Search for the cell housing the specified text and yield its [X, Y] center coordinate. 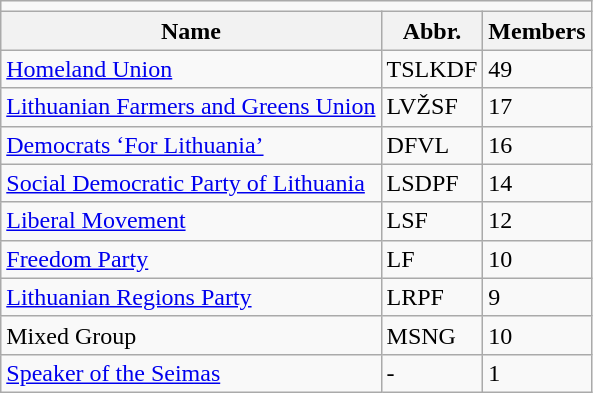
Abbr. [432, 31]
12 [537, 221]
Lithuanian Regions Party [191, 297]
LSF [432, 221]
- [432, 373]
LSDPF [432, 183]
Lithuanian Farmers and Greens Union [191, 107]
TSLKDF [432, 69]
Members [537, 31]
17 [537, 107]
9 [537, 297]
Social Democratic Party of Lithuania [191, 183]
Speaker of the Seimas [191, 373]
MSNG [432, 335]
LVŽSF [432, 107]
Name [191, 31]
DFVL [432, 145]
LF [432, 259]
16 [537, 145]
Mixed Group [191, 335]
Democrats ‘For Lithuania’ [191, 145]
Homeland Union [191, 69]
14 [537, 183]
LRPF [432, 297]
1 [537, 373]
Liberal Movement [191, 221]
49 [537, 69]
Freedom Party [191, 259]
